Extract the [x, y] coordinate from the center of the cell holding the provided text.  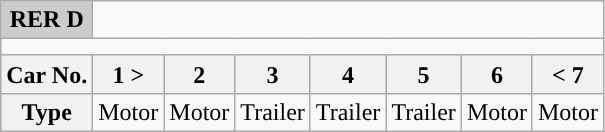
2 [200, 74]
Type [47, 112]
1 > [128, 74]
5 [424, 74]
6 [496, 74]
4 [348, 74]
< 7 [568, 74]
RER D [47, 20]
3 [273, 74]
Car No. [47, 74]
